Find where the given text appears and provide that cell's center as (X, Y) coordinate. 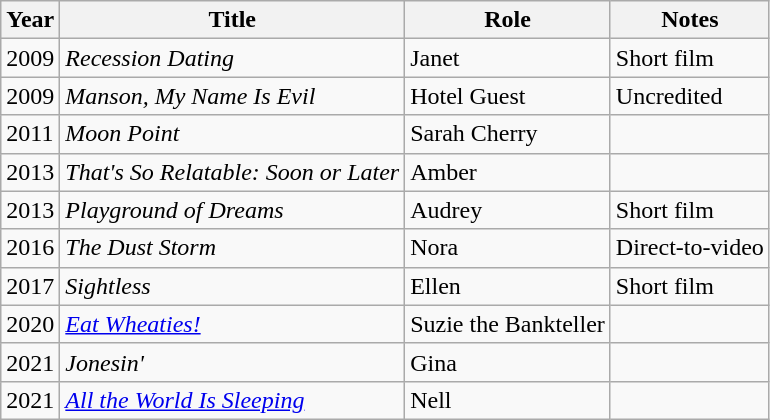
Direct-to-video (690, 248)
Nell (508, 400)
Recession Dating (232, 58)
Manson, My Name Is Evil (232, 96)
Nora (508, 248)
2011 (30, 134)
Gina (508, 362)
Suzie the Bankteller (508, 324)
2016 (30, 248)
Sarah Cherry (508, 134)
Notes (690, 20)
Janet (508, 58)
Playground of Dreams (232, 210)
Amber (508, 172)
Audrey (508, 210)
Hotel Guest (508, 96)
All the World Is Sleeping (232, 400)
The Dust Storm (232, 248)
Title (232, 20)
Uncredited (690, 96)
Eat Wheaties! (232, 324)
Ellen (508, 286)
Moon Point (232, 134)
Jonesin' (232, 362)
That's So Relatable: Soon or Later (232, 172)
Year (30, 20)
Role (508, 20)
2020 (30, 324)
2017 (30, 286)
Sightless (232, 286)
